Determine the (X, Y) coordinate at the center of the cell enclosing the given text.  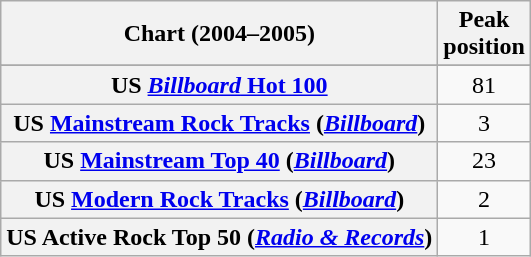
US Modern Rock Tracks (Billboard) (220, 199)
3 (484, 123)
US Active Rock Top 50 (Radio & Records) (220, 237)
US Billboard Hot 100 (220, 85)
US Mainstream Top 40 (Billboard) (220, 161)
1 (484, 237)
US Mainstream Rock Tracks (Billboard) (220, 123)
81 (484, 85)
2 (484, 199)
Chart (2004–2005) (220, 34)
23 (484, 161)
Peakposition (484, 34)
